Capture the cell that displays the provided text and extract its (x, y) central coordinate. 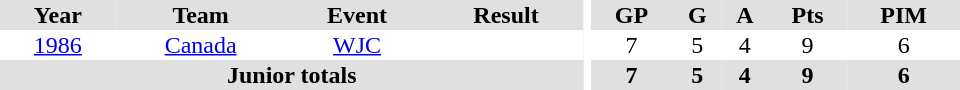
WJC (358, 45)
G (698, 15)
Year (58, 15)
Junior totals (292, 75)
PIM (904, 15)
GP (631, 15)
1986 (58, 45)
Result (506, 15)
A (745, 15)
Pts (808, 15)
Canada (201, 45)
Team (201, 15)
Event (358, 15)
